Detect which cell encompasses the target text, then output its (X, Y) center coordinate. 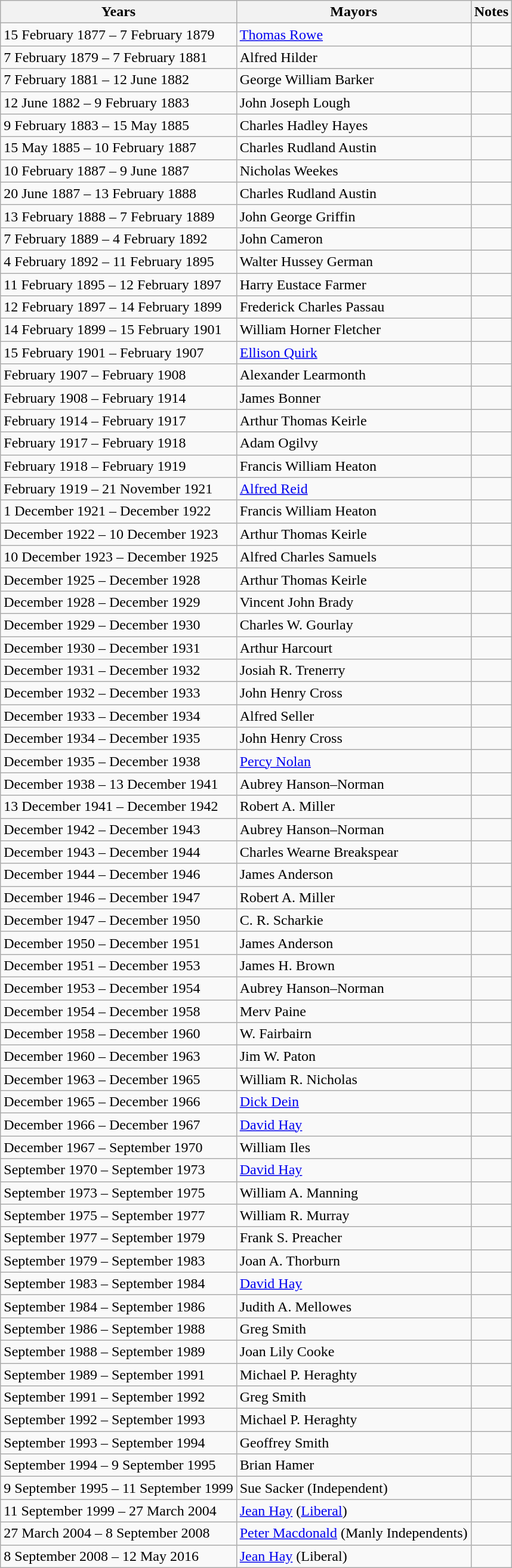
John Cameron (353, 239)
9 September 1995 – 11 September 1999 (118, 1488)
December 1960 – December 1963 (118, 1057)
September 1992 – September 1993 (118, 1420)
15 February 1901 – February 1907 (118, 353)
February 1917 – February 1918 (118, 443)
February 1907 – February 1908 (118, 375)
December 1950 – December 1951 (118, 943)
September 1991 – September 1992 (118, 1397)
Percy Nolan (353, 761)
Merv Paine (353, 1011)
December 1928 – December 1929 (118, 602)
7 February 1881 – 12 June 1882 (118, 80)
William A. Manning (353, 1193)
February 1914 – February 1917 (118, 421)
12 February 1897 – 14 February 1899 (118, 307)
February 1919 – 21 November 1921 (118, 489)
Vincent John Brady (353, 602)
Jim W. Paton (353, 1057)
September 1988 – September 1989 (118, 1351)
Alexander Learmonth (353, 375)
Josiah R. Trenerry (353, 671)
Years (118, 12)
February 1908 – February 1914 (118, 398)
December 1942 – December 1943 (118, 829)
11 February 1895 – 12 February 1897 (118, 285)
September 1994 – 9 September 1995 (118, 1465)
12 June 1882 – 9 February 1883 (118, 103)
Dick Dein (353, 1102)
September 1984 – September 1986 (118, 1306)
September 1983 – September 1984 (118, 1283)
C. R. Scharkie (353, 920)
September 1979 – September 1983 (118, 1261)
December 1935 – December 1938 (118, 761)
September 1977 – September 1979 (118, 1238)
September 1993 – September 1994 (118, 1443)
James H. Brown (353, 965)
December 1931 – December 1932 (118, 671)
Nicholas Weekes (353, 171)
7 February 1889 – 4 February 1892 (118, 239)
Harry Eustace Farmer (353, 285)
December 1932 – December 1933 (118, 693)
December 1947 – December 1950 (118, 920)
7 February 1879 – 7 February 1881 (118, 57)
September 1973 – September 1975 (118, 1193)
Brian Hamer (353, 1465)
December 1946 – December 1947 (118, 897)
William Horner Fletcher (353, 330)
James Bonner (353, 398)
Notes (491, 12)
Mayors (353, 12)
Alfred Charles Samuels (353, 557)
December 1958 – December 1960 (118, 1034)
Alfred Seller (353, 716)
December 1953 – December 1954 (118, 988)
Walter Hussey German (353, 261)
September 1989 – September 1991 (118, 1374)
20 June 1887 – 13 February 1888 (118, 193)
10 February 1887 – 9 June 1887 (118, 171)
John Joseph Lough (353, 103)
Adam Ogilvy (353, 443)
13 February 1888 – 7 February 1889 (118, 216)
Frederick Charles Passau (353, 307)
Sue Sacker (Independent) (353, 1488)
15 February 1877 – 7 February 1879 (118, 35)
14 February 1899 – 15 February 1901 (118, 330)
Alfred Reid (353, 489)
December 1938 – 13 December 1941 (118, 784)
Alfred Hilder (353, 57)
Charles Hadley Hayes (353, 125)
27 March 2004 – 8 September 2008 (118, 1533)
William R. Nicholas (353, 1079)
William R. Murray (353, 1215)
Joan Lily Cooke (353, 1351)
8 September 2008 – 12 May 2016 (118, 1556)
Peter Macdonald (Manly Independents) (353, 1533)
December 1944 – December 1946 (118, 875)
September 1970 – September 1973 (118, 1170)
September 1975 – September 1977 (118, 1215)
December 1963 – December 1965 (118, 1079)
11 September 1999 – 27 March 2004 (118, 1511)
1 December 1921 – December 1922 (118, 511)
December 1930 – December 1931 (118, 647)
15 May 1885 – 10 February 1887 (118, 148)
December 1925 – December 1928 (118, 579)
William Iles (353, 1147)
December 1922 – 10 December 1923 (118, 534)
February 1918 – February 1919 (118, 466)
Arthur Harcourt (353, 647)
December 1954 – December 1958 (118, 1011)
Geoffrey Smith (353, 1443)
December 1966 – December 1967 (118, 1125)
December 1965 – December 1966 (118, 1102)
Joan A. Thorburn (353, 1261)
Thomas Rowe (353, 35)
September 1986 – September 1988 (118, 1329)
9 February 1883 – 15 May 1885 (118, 125)
George William Barker (353, 80)
John George Griffin (353, 216)
Charles Wearne Breakspear (353, 852)
December 1943 – December 1944 (118, 852)
Frank S. Preacher (353, 1238)
December 1929 – December 1930 (118, 625)
13 December 1941 – December 1942 (118, 807)
10 December 1923 – December 1925 (118, 557)
December 1933 – December 1934 (118, 716)
Charles W. Gourlay (353, 625)
Ellison Quirk (353, 353)
December 1934 – December 1935 (118, 739)
Judith A. Mellowes (353, 1306)
December 1967 – September 1970 (118, 1147)
W. Fairbairn (353, 1034)
December 1951 – December 1953 (118, 965)
4 February 1892 – 11 February 1895 (118, 261)
